Scan for the cell matching the given text and deliver its (X, Y) coordinate at center. 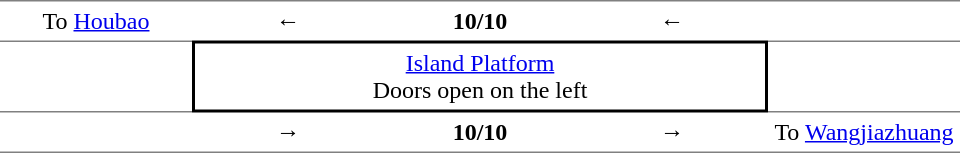
To Wangjiazhuang (864, 132)
To Houbao (96, 20)
Island PlatformDoors open on the left (480, 76)
